Capture the cell that displays the provided text and extract its [X, Y] central coordinate. 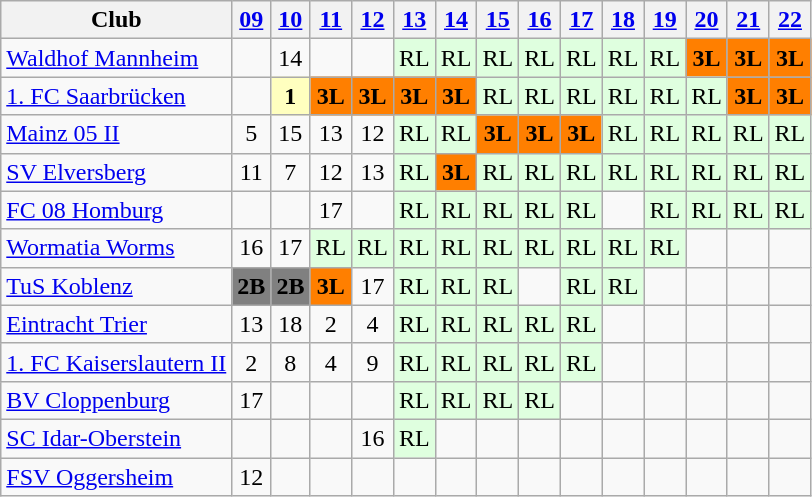
BV Cloppenburg [116, 400]
1. FC Kaiserslautern II [116, 362]
8 [290, 362]
Mainz 05 II [116, 134]
7 [290, 172]
SV Elversberg [116, 172]
SC Idar-Oberstein [116, 438]
TuS Koblenz [116, 286]
20 [707, 20]
Wormatia Worms [116, 248]
5 [252, 134]
1. FC Saarbrücken [116, 96]
FSV Oggersheim [116, 477]
9 [373, 362]
FC 08 Homburg [116, 210]
Eintracht Trier [116, 324]
Waldhof Mannheim [116, 58]
22 [790, 20]
09 [252, 20]
10 [290, 20]
21 [748, 20]
19 [665, 20]
Club [116, 20]
1 [290, 96]
